Scan for the cell matching the given text and deliver its [X, Y] coordinate at center. 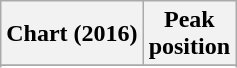
Peakposition [189, 34]
Chart (2016) [72, 34]
